Find where the given text appears and provide that cell's center as [X, Y] coordinate. 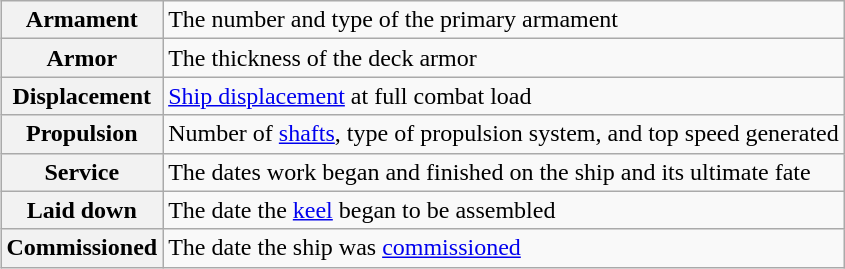
The number and type of the primary armament [504, 20]
Armament [82, 20]
Service [82, 172]
Displacement [82, 96]
Number of shafts, type of propulsion system, and top speed generated [504, 134]
The date the ship was commissioned [504, 248]
The date the keel began to be assembled [504, 210]
Armor [82, 58]
Commissioned [82, 248]
Ship displacement at full combat load [504, 96]
Laid down [82, 210]
The dates work began and finished on the ship and its ultimate fate [504, 172]
The thickness of the deck armor [504, 58]
Propulsion [82, 134]
